Provide the [X, Y] coordinate of the cell's center where the given text is located.  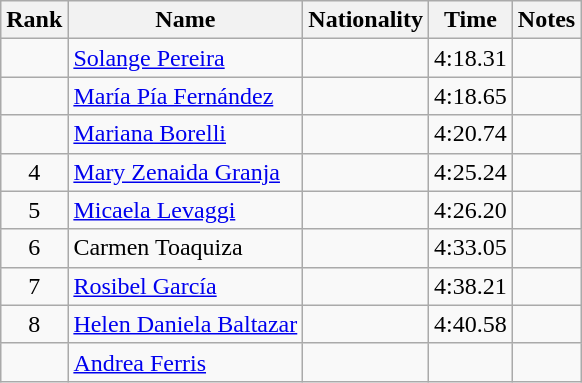
4:38.21 [471, 286]
María Pía Fernández [186, 96]
4:25.24 [471, 172]
Solange Pereira [186, 58]
Rank [34, 20]
Andrea Ferris [186, 362]
Nationality [366, 20]
Mary Zenaida Granja [186, 172]
Time [471, 20]
Mariana Borelli [186, 134]
4 [34, 172]
4:18.31 [471, 58]
Micaela Levaggi [186, 210]
4:26.20 [471, 210]
7 [34, 286]
8 [34, 324]
4:33.05 [471, 248]
5 [34, 210]
4:40.58 [471, 324]
Carmen Toaquiza [186, 248]
Notes [546, 20]
4:18.65 [471, 96]
Name [186, 20]
6 [34, 248]
Helen Daniela Baltazar [186, 324]
4:20.74 [471, 134]
Rosibel García [186, 286]
